Extract the [x, y] coordinate from the center of the cell holding the provided text.  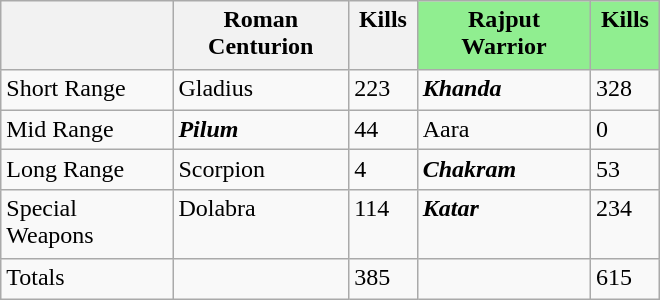
Totals [87, 279]
615 [626, 279]
Long Range [87, 170]
328 [626, 90]
Aara [504, 130]
Rajput Warrior [504, 36]
0 [626, 130]
Scorpion [261, 170]
114 [384, 224]
Dolabra [261, 224]
4 [384, 170]
Short Range [87, 90]
Gladius [261, 90]
223 [384, 90]
Pilum [261, 130]
Special Weapons [87, 224]
Mid Range [87, 130]
Katar [504, 224]
Chakram [504, 170]
53 [626, 170]
234 [626, 224]
44 [384, 130]
385 [384, 279]
Roman Centurion [261, 36]
Khanda [504, 90]
